From the cell containing the given text, extract its center point as (X, Y) coordinate. 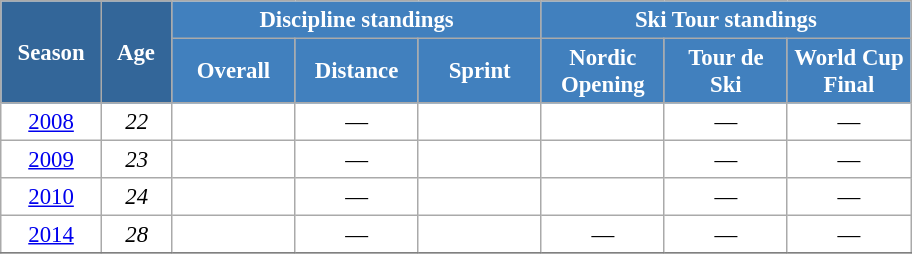
2008 (52, 122)
Age (136, 52)
Discipline standings (356, 20)
24 (136, 197)
23 (136, 160)
Season (52, 52)
Tour deSki (726, 72)
Overall (234, 72)
2010 (52, 197)
NordicOpening (602, 72)
2014 (52, 235)
World CupFinal (848, 72)
Distance (356, 72)
2009 (52, 160)
Sprint (480, 72)
22 (136, 122)
28 (136, 235)
Ski Tour standings (726, 20)
